Capture the cell that displays the provided text and extract its (X, Y) central coordinate. 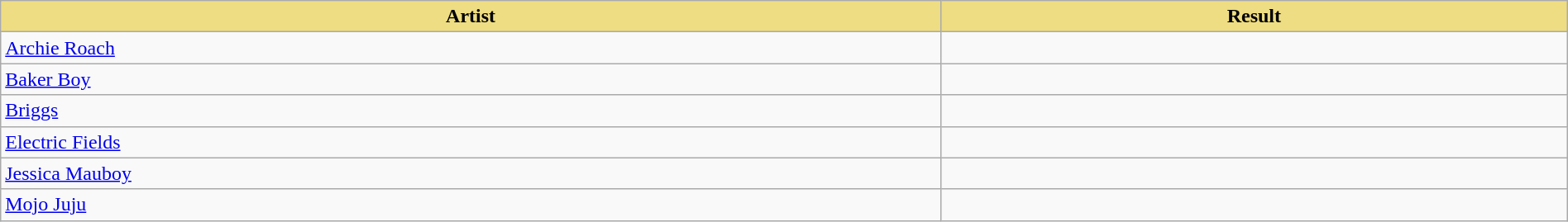
Archie Roach (471, 48)
Baker Boy (471, 79)
Briggs (471, 111)
Mojo Juju (471, 205)
Electric Fields (471, 142)
Result (1254, 17)
Jessica Mauboy (471, 173)
Artist (471, 17)
